Provide the (X, Y) coordinate of the cell's center where the given text is located.  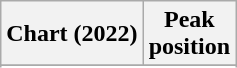
Chart (2022) (72, 34)
Peakposition (189, 34)
